Scan for the cell matching the given text and deliver its [X, Y] coordinate at center. 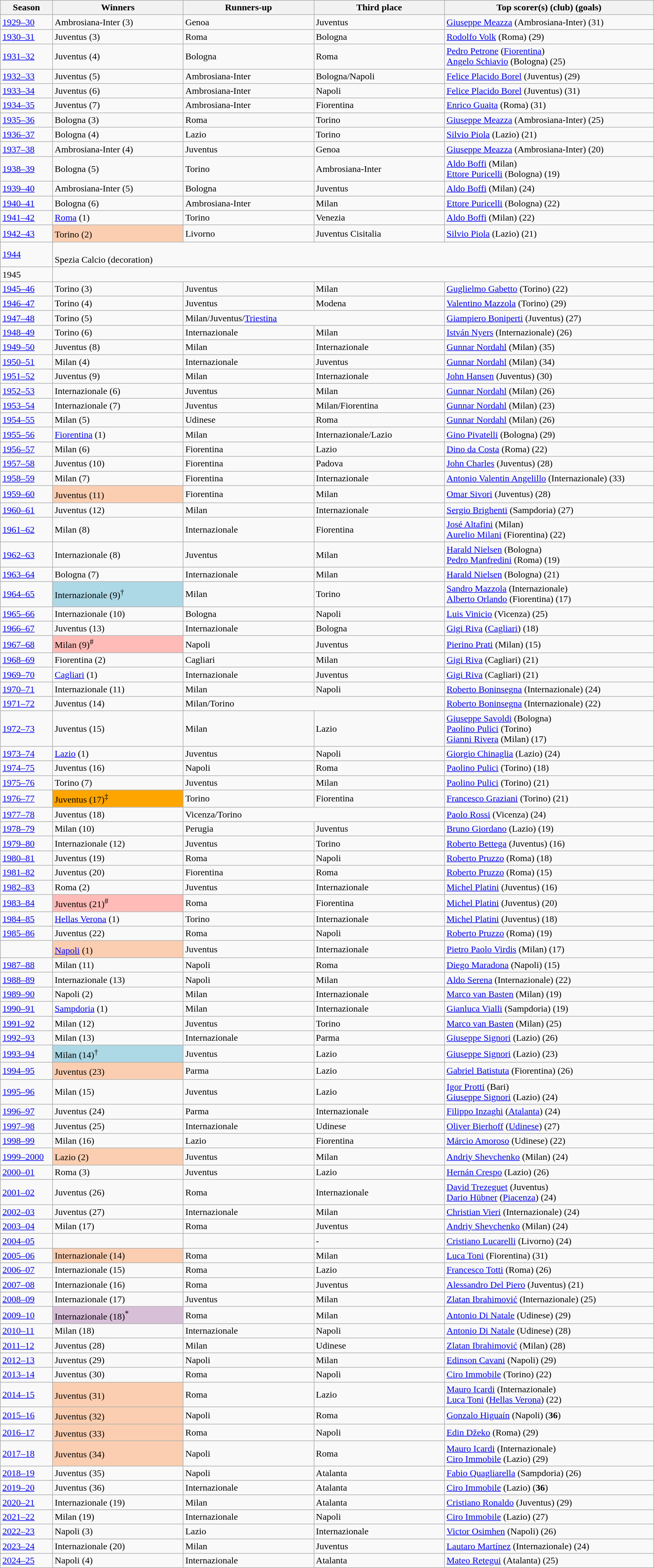
Lazio (1) [118, 754]
Milan (18) [118, 1331]
Christian Vieri (Internazionale) (24) [549, 1212]
1950–51 [26, 362]
2023–24 [26, 1546]
Omar Sivori (Juventus) (28) [549, 494]
Juventus (29) [118, 1360]
Juventus (16) [118, 768]
Juventus (7) [118, 105]
Bruno Giordano (Lazio) (19) [549, 829]
1976–77 [26, 799]
Juventus (6) [118, 91]
Juventus (14) [118, 704]
Giorgio Chinaglia (Lazio) (24) [549, 754]
Ambrosiana-Inter (5) [118, 188]
1993–94 [26, 1054]
Milan (13) [118, 1038]
1962–63 [26, 554]
Paolino Pulici (Torino) (18) [549, 768]
Antonio Di Natale (Udinese) (28) [549, 1331]
Fiorentina (2) [118, 660]
2014–15 [26, 1395]
Juventus (3) [118, 37]
1961–62 [26, 530]
Mauro Icardi (Internazionale) Luca Toni (Hellas Verona) (22) [549, 1395]
Marco van Basten (Milan) (19) [549, 994]
Bologna (4) [118, 134]
1968–69 [26, 660]
Juventus (33) [118, 1433]
Paolo Rossi (Vicenza) (24) [549, 814]
Enrico Guaita (Roma) (31) [549, 105]
1996–97 [26, 1112]
1952–53 [26, 391]
Felice Placido Borel (Juventus) (29) [549, 76]
David Trezeguet (Juventus) Dario Hübner (Piacenza) (24) [549, 1192]
2001–02 [26, 1192]
Torino (7) [118, 783]
Pedro Petrone (Fiorentina) Angelo Schiavio (Bologna) (25) [549, 57]
Giuseppe Meazza (Ambrosiana-Inter) (25) [549, 120]
Fiorentina (1) [118, 435]
Milan/Torino [314, 704]
1929–30 [26, 22]
Vicenza/Torino [314, 814]
Juventus Cisitalia [379, 234]
Antonio Valentin Angelillo (Internazionale) (33) [549, 478]
Valentino Mazzola (Torino) (29) [549, 303]
Juventus (11) [118, 494]
1997–98 [26, 1126]
Spezia Calcio (decoration) [353, 254]
Harald Nielsen (Bologna) (21) [549, 574]
Gunnar Nordahl (Milan) (34) [549, 362]
2004–05 [26, 1241]
Cristiano Lucarelli (Livorno) (24) [549, 1241]
1994–95 [26, 1071]
1946–47 [26, 303]
Ettore Puricelli (Bologna) (22) [549, 203]
Roma (1) [118, 218]
Internazionale (20) [118, 1546]
Napoli (2) [118, 994]
Igor Protti (Bari) Giuseppe Signori (Lazio) (24) [549, 1092]
Juventus (36) [118, 1488]
Internazionale (8) [118, 554]
Bologna (3) [118, 120]
1933–34 [26, 91]
1947–48 [26, 318]
2003–04 [26, 1226]
1985–86 [26, 934]
1958–59 [26, 478]
1931–32 [26, 57]
2005–06 [26, 1256]
Internazionale (19) [118, 1502]
Aldo Boffi (Milan) Ettore Puricelli (Bologna) (19) [549, 168]
1991–92 [26, 1024]
1989–90 [26, 994]
Napoli (1) [118, 950]
Internazionale/Lazio [379, 435]
Guglielmo Gabetto (Torino) (22) [549, 289]
Luca Toni (Fiorentina) (31) [549, 1256]
Gonzalo Higuaín (Napoli) (36) [549, 1415]
2019–20 [26, 1488]
Milan/Juventus/Triestina [314, 318]
1949–50 [26, 347]
Sergio Brighenti (Sampdoria) (27) [549, 510]
Aldo Serena (Internazionale) (22) [549, 979]
Dino da Costa (Roma) (22) [549, 449]
John Charles (Juventus) (28) [549, 464]
1957–58 [26, 464]
Lautaro Martínez (Internazionale) (24) [549, 1546]
Ciro Immobile (Lazio) (27) [549, 1517]
Juventus (32) [118, 1415]
Internazionale (15) [118, 1270]
Sandro Mazzola (Internazionale) Alberto Orlando (Fiorentina) (17) [549, 594]
Milan (12) [118, 1024]
2007–08 [26, 1285]
Pierino Prati (Milan) (15) [549, 644]
Juventus (17)‡ [118, 799]
1992–93 [26, 1038]
1945 [26, 274]
1980–81 [26, 858]
1940–41 [26, 203]
2012–13 [26, 1360]
Roberto Pruzzo (Roma) (18) [549, 858]
- [379, 1241]
1964–65 [26, 594]
Internazionale (18)* [118, 1315]
Felice Placido Borel (Juventus) (31) [549, 91]
Torino (6) [118, 332]
1945–46 [26, 289]
Internazionale (12) [118, 844]
Gunnar Nordahl (Milan) (35) [549, 347]
Juventus (10) [118, 464]
Francesco Graziani (Torino) (21) [549, 799]
1995–96 [26, 1092]
1956–57 [26, 449]
Napoli (3) [118, 1532]
2021–22 [26, 1517]
Aldo Boffi (Milan) (24) [549, 188]
Juventus (35) [118, 1473]
Milan (6) [118, 449]
2022–23 [26, 1532]
Gigi Riva (Cagliari) (18) [549, 628]
Perugia [248, 829]
Torino (5) [118, 318]
Bologna (7) [118, 574]
Internazionale (16) [118, 1285]
Diego Maradona (Napoli) (15) [549, 965]
Juventus (9) [118, 376]
1999–2000 [26, 1156]
1951–52 [26, 376]
1974–75 [26, 768]
Mateo Retegui (Atalanta) (25) [549, 1561]
Marco van Basten (Milan) (25) [549, 1024]
Milan (16) [118, 1141]
1983–84 [26, 903]
Runners-up [248, 8]
1972–73 [26, 729]
Sampdoria (1) [118, 1009]
Roberto Pruzzo (Roma) (15) [549, 873]
Internazionale (17) [118, 1299]
Internazionale (10) [118, 614]
1982–83 [26, 887]
2017–18 [26, 1454]
1942–43 [26, 234]
Torino (2) [118, 234]
1934–35 [26, 105]
Giuseppe Signori (Lazio) (26) [549, 1038]
Juventus (28) [118, 1346]
Third place [379, 8]
1939–40 [26, 188]
2020–21 [26, 1502]
Juventus (31) [118, 1395]
2011–12 [26, 1346]
Bologna/Napoli [379, 76]
Roberto Pruzzo (Roma) (19) [549, 934]
1937–38 [26, 149]
1948–49 [26, 332]
2000–01 [26, 1172]
Juventus (4) [118, 57]
Victor Osimhen (Napoli) (26) [549, 1532]
Juventus (12) [118, 510]
2016–17 [26, 1433]
Roma (3) [118, 1172]
1998–99 [26, 1141]
Edin Džeko (Roma) (29) [549, 1433]
Fabio Quagliarella (Sampdoria) (26) [549, 1473]
Milan (11) [118, 965]
Zlatan Ibrahimović (Internazionale) (25) [549, 1299]
Giampiero Boniperti (Juventus) (27) [549, 318]
Gino Pivatelli (Bologna) (29) [549, 435]
1970–71 [26, 689]
Ambrosiana-Inter (4) [118, 149]
Cagliari [248, 660]
Milan/Fiorentina [379, 405]
1938–39 [26, 168]
2018–19 [26, 1473]
Juventus (13) [118, 628]
1978–79 [26, 829]
1984–85 [26, 919]
1971–72 [26, 704]
Ciro Immobile (Lazio) (36) [549, 1488]
1936–37 [26, 134]
Michel Platini (Juventus) (18) [549, 919]
Rodolfo Volk (Roma) (29) [549, 37]
Modena [379, 303]
Roberto Boninsegna (Internazionale) (24) [549, 689]
Michel Platini (Juventus) (16) [549, 887]
2002–03 [26, 1212]
2015–16 [26, 1415]
2006–07 [26, 1270]
1965–66 [26, 614]
Milan (17) [118, 1226]
Mauro Icardi (Internazionale) Ciro Immobile (Lazio) (29) [549, 1454]
Napoli (4) [118, 1561]
1944 [26, 254]
Internazionale (13) [118, 979]
Aldo Boffi (Milan) (22) [549, 218]
Juventus (24) [118, 1112]
Gabriel Batistuta (Fiorentina) (26) [549, 1071]
Filippo Inzaghi (Atalanta) (24) [549, 1112]
1973–74 [26, 754]
Ambrosiana-Inter (3) [118, 22]
Milan (10) [118, 829]
Milan (9)# [118, 644]
Milan (4) [118, 362]
1930–31 [26, 37]
Roberto Bettega (Juventus) (16) [549, 844]
Juventus (30) [118, 1375]
2008–09 [26, 1299]
Francesco Totti (Roma) (26) [549, 1270]
1960–61 [26, 510]
Edinson Cavani (Napoli) (29) [549, 1360]
Luis Vinicio (Vicenza) (25) [549, 614]
1932–33 [26, 76]
Gunnar Nordahl (Milan) (23) [549, 405]
1966–67 [26, 628]
1975–76 [26, 783]
1990–91 [26, 1009]
Internazionale (7) [118, 405]
Internazionale (14) [118, 1256]
1941–42 [26, 218]
Milan (14)† [118, 1054]
Top scorer(s) (club) (goals) [549, 8]
Gianluca Vialli (Sampdoria) (19) [549, 1009]
Juventus (27) [118, 1212]
Juventus (23) [118, 1071]
Juventus (5) [118, 76]
Padova [379, 464]
Márcio Amoroso (Udinese) (22) [549, 1141]
Paolino Pulici (Torino) (21) [549, 783]
Milan (5) [118, 420]
2010–11 [26, 1331]
Juventus (34) [118, 1454]
Juventus (25) [118, 1126]
1963–64 [26, 574]
Hernán Crespo (Lazio) (26) [549, 1172]
Bologna (5) [118, 168]
István Nyers (Internazionale) (26) [549, 332]
2009–10 [26, 1315]
1955–56 [26, 435]
John Hansen (Juventus) (30) [549, 376]
2024–25 [26, 1561]
Giuseppe Signori (Lazio) (23) [549, 1054]
Cagliari (1) [118, 675]
Juventus (15) [118, 729]
1988–89 [26, 979]
2013–14 [26, 1375]
Harald Nielsen (Bologna) Pedro Manfredini (Roma) (19) [549, 554]
Season [26, 8]
Bologna (6) [118, 203]
Giuseppe Meazza (Ambrosiana-Inter) (20) [549, 149]
Michel Platini (Juventus) (20) [549, 903]
Juventus (21)# [118, 903]
Juventus (8) [118, 347]
Ciro Immobile (Torino) (22) [549, 1375]
1981–82 [26, 873]
José Altafini (Milan) Aurelio Milani (Fiorentina) (22) [549, 530]
Milan (8) [118, 530]
Torino (3) [118, 289]
1967–68 [26, 644]
Internazionale (11) [118, 689]
1959–60 [26, 494]
Giuseppe Savoldi (Bologna) Paolino Pulici (Torino) Gianni Rivera (Milan) (17) [549, 729]
Juventus (18) [118, 814]
Juventus (26) [118, 1192]
Roberto Boninsegna (Internazionale) (22) [549, 704]
Lazio (2) [118, 1156]
Zlatan Ibrahimović (Milan) (28) [549, 1346]
Livorno [248, 234]
1969–70 [26, 675]
Juventus (22) [118, 934]
Alessandro Del Piero (Juventus) (21) [549, 1285]
Hellas Verona (1) [118, 919]
Winners [118, 8]
1954–55 [26, 420]
Milan (15) [118, 1092]
1953–54 [26, 405]
Juventus (19) [118, 858]
Torino (4) [118, 303]
Milan (7) [118, 478]
1977–78 [26, 814]
Venezia [379, 218]
Internazionale (6) [118, 391]
Oliver Bierhoff (Udinese) (27) [549, 1126]
Roma (2) [118, 887]
Internazionale (9)† [118, 594]
Milan (19) [118, 1517]
Antonio Di Natale (Udinese) (29) [549, 1315]
Juventus (20) [118, 873]
Giuseppe Meazza (Ambrosiana-Inter) (31) [549, 22]
Cristiano Ronaldo (Juventus) (29) [549, 1502]
1979–80 [26, 844]
1987–88 [26, 965]
1935–36 [26, 120]
Pietro Paolo Virdis (Milan) (17) [549, 950]
